From the cell containing the given text, extract its center point as (x, y) coordinate. 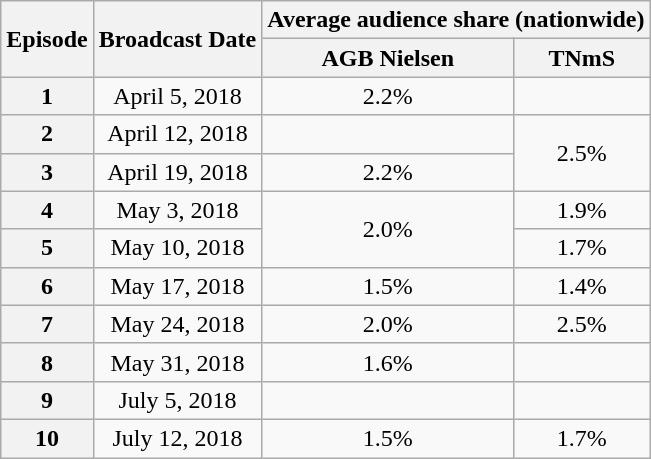
Episode (47, 39)
7 (47, 324)
April 5, 2018 (178, 96)
May 3, 2018 (178, 210)
1.6% (388, 362)
9 (47, 400)
Broadcast Date (178, 39)
TNmS (582, 58)
4 (47, 210)
May 10, 2018 (178, 248)
6 (47, 286)
July 5, 2018 (178, 400)
May 24, 2018 (178, 324)
1 (47, 96)
July 12, 2018 (178, 438)
3 (47, 172)
1.9% (582, 210)
1.4% (582, 286)
April 19, 2018 (178, 172)
8 (47, 362)
2 (47, 134)
5 (47, 248)
10 (47, 438)
May 17, 2018 (178, 286)
Average audience share (nationwide) (456, 20)
April 12, 2018 (178, 134)
AGB Nielsen (388, 58)
May 31, 2018 (178, 362)
